Scan for the cell matching the given text and deliver its [x, y] coordinate at center. 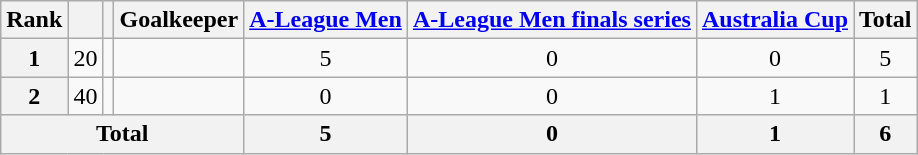
A-League Men [326, 20]
A-League Men finals series [552, 20]
2 [34, 96]
Australia Cup [774, 20]
Rank [34, 20]
Goalkeeper [179, 20]
6 [886, 134]
40 [86, 96]
20 [86, 58]
